Extract the (X, Y) coordinate from the center of the cell holding the provided text.  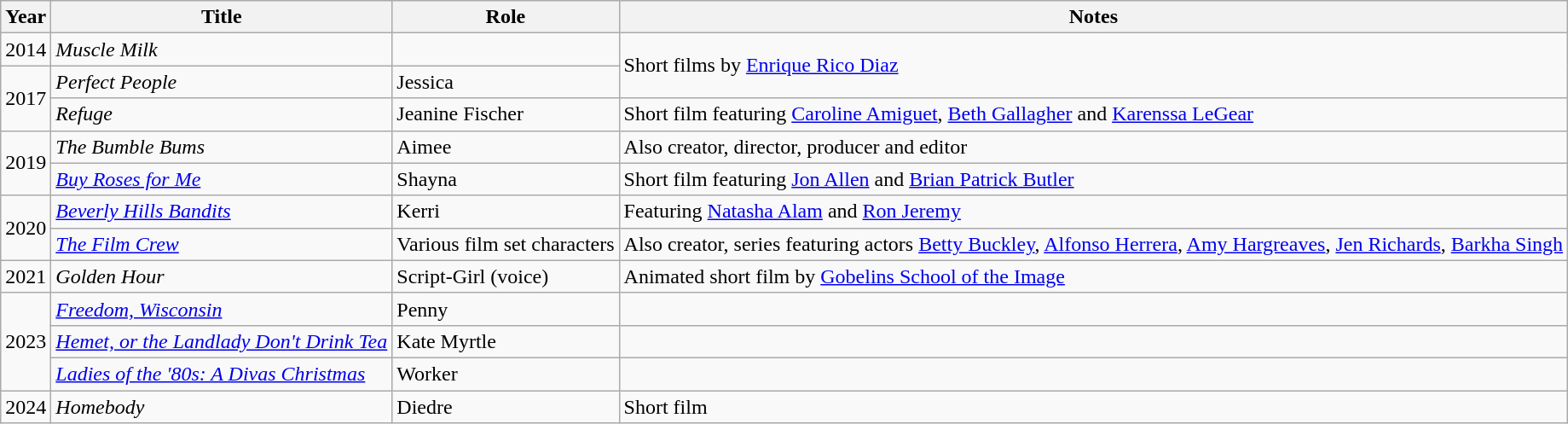
Also creator, director, producer and editor (1093, 147)
Worker (506, 374)
Beverly Hills Bandits (222, 212)
Script-Girl (voice) (506, 276)
Diedre (506, 407)
Shayna (506, 179)
Also creator, series featuring actors Betty Buckley, Alfonso Herrera, Amy Hargreaves, Jen Richards, Barkha Singh (1093, 244)
2017 (26, 98)
The Bumble Bums (222, 147)
Penny (506, 309)
Featuring Natasha Alam and Ron Jeremy (1093, 212)
Short film (1093, 407)
Jessica (506, 82)
Freedom, Wisconsin (222, 309)
Role (506, 17)
2019 (26, 163)
Aimee (506, 147)
2014 (26, 49)
2020 (26, 228)
Various film set characters (506, 244)
Notes (1093, 17)
Muscle Milk (222, 49)
Title (222, 17)
Animated short film by Gobelins School of the Image (1093, 276)
Ladies of the '80s: A Divas Christmas (222, 374)
Kerri (506, 212)
Short film featuring Caroline Amiguet, Beth Gallagher and Karenssa LeGear (1093, 114)
Short films by Enrique Rico Diaz (1093, 66)
Hemet, or the Landlady Don't Drink Tea (222, 341)
Homebody (222, 407)
2024 (26, 407)
2023 (26, 341)
Short film featuring Jon Allen and Brian Patrick Butler (1093, 179)
Year (26, 17)
Buy Roses for Me (222, 179)
2021 (26, 276)
Jeanine Fischer (506, 114)
Golden Hour (222, 276)
Perfect People (222, 82)
Kate Myrtle (506, 341)
Refuge (222, 114)
The Film Crew (222, 244)
